Provide the (X, Y) coordinate of the cell's center where the given text is located.  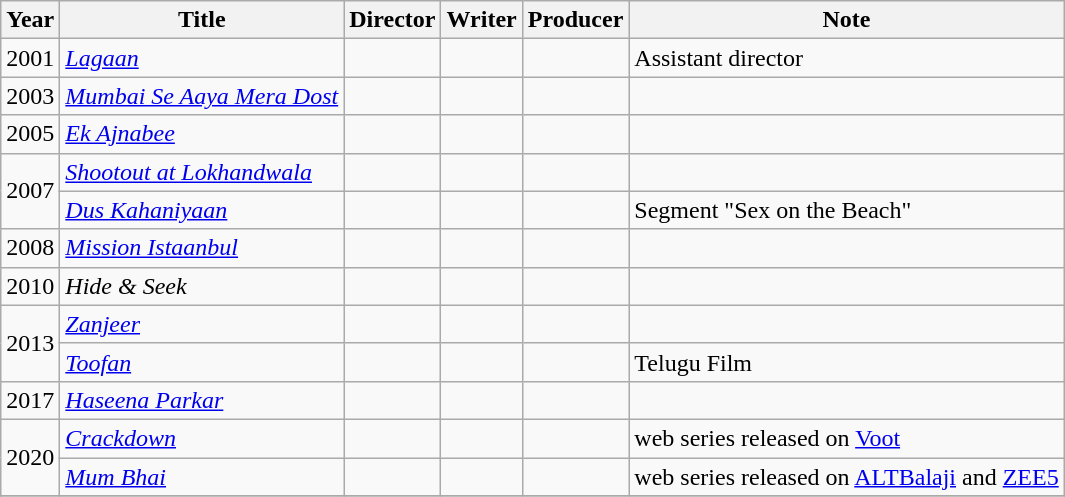
Mumbai Se Aaya Mera Dost (202, 96)
Assistant director (846, 58)
Year (30, 20)
Mission Istaanbul (202, 248)
Ek Ajnabee (202, 134)
2005 (30, 134)
Director (392, 20)
Mum Bhai (202, 477)
Telugu Film (846, 362)
Haseena Parkar (202, 400)
2008 (30, 248)
2017 (30, 400)
Segment "Sex on the Beach" (846, 210)
Zanjeer (202, 324)
2013 (30, 343)
Producer (576, 20)
web series released on Voot (846, 438)
2020 (30, 457)
Dus Kahaniyaan (202, 210)
Title (202, 20)
Lagaan (202, 58)
Shootout at Lokhandwala (202, 172)
2003 (30, 96)
Note (846, 20)
2007 (30, 191)
web series released on ALTBalaji and ZEE5 (846, 477)
Toofan (202, 362)
2010 (30, 286)
Hide & Seek (202, 286)
Crackdown (202, 438)
Writer (482, 20)
2001 (30, 58)
